From the cell containing the given text, extract its center point as (x, y) coordinate. 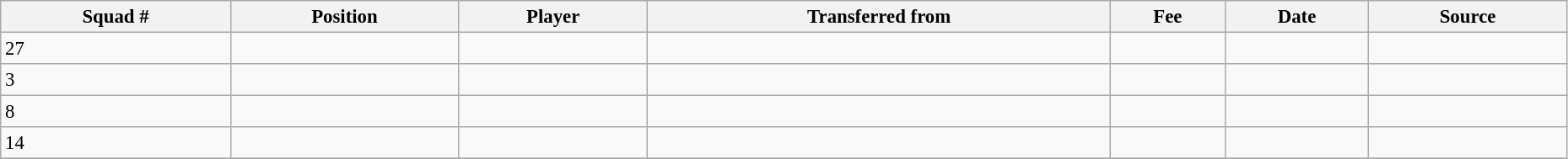
Date (1296, 17)
Position (344, 17)
Transferred from (879, 17)
Source (1468, 17)
27 (116, 49)
Player (553, 17)
3 (116, 80)
14 (116, 143)
8 (116, 112)
Fee (1167, 17)
Squad # (116, 17)
